Pinpoint the cell where the given text exists, returning its [X, Y] midpoint coordinate. 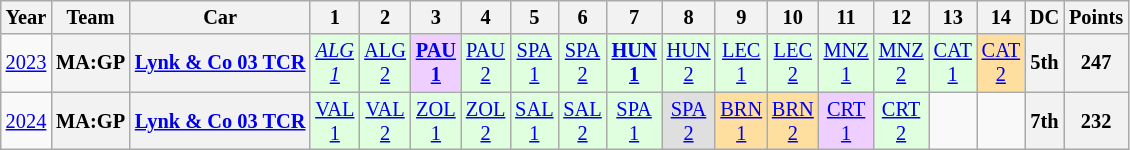
ZOL1 [436, 121]
DC [1044, 17]
11 [846, 17]
ZOL2 [486, 121]
PAU2 [486, 63]
7th [1044, 121]
5th [1044, 63]
CAT1 [953, 63]
3 [436, 17]
247 [1096, 63]
HUN1 [634, 63]
1 [334, 17]
Points [1096, 17]
LEC1 [741, 63]
BRN1 [741, 121]
2 [385, 17]
VAL2 [385, 121]
CRT1 [846, 121]
CRT2 [902, 121]
CAT2 [1001, 63]
5 [534, 17]
7 [634, 17]
12 [902, 17]
232 [1096, 121]
14 [1001, 17]
Car [220, 17]
8 [689, 17]
MNZ2 [902, 63]
VAL1 [334, 121]
LEC2 [793, 63]
BRN2 [793, 121]
ALG1 [334, 63]
10 [793, 17]
Team [90, 17]
4 [486, 17]
6 [582, 17]
MNZ1 [846, 63]
9 [741, 17]
ALG2 [385, 63]
2024 [26, 121]
SAL2 [582, 121]
SAL1 [534, 121]
2023 [26, 63]
HUN2 [689, 63]
13 [953, 17]
Year [26, 17]
PAU1 [436, 63]
